Output the (X, Y) coordinate of the center of the cell containing the given text.  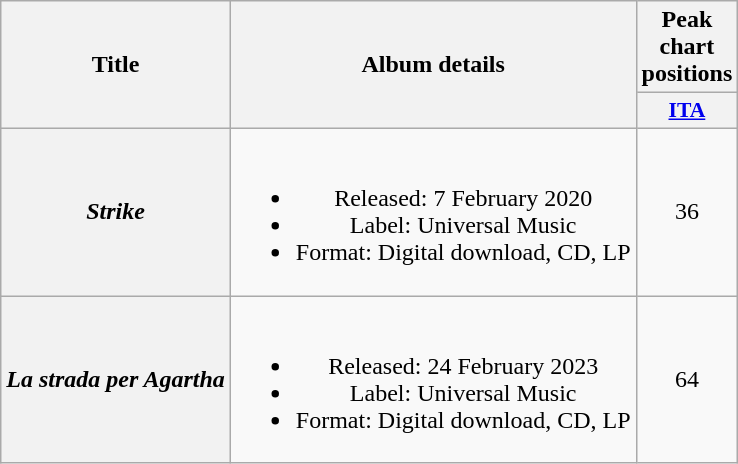
Strike (116, 212)
La strada per Agartha (116, 380)
Peak chart positions (687, 47)
Title (116, 65)
Album details (433, 65)
36 (687, 212)
ITA (687, 111)
Released: 24 February 2023Label: Universal MusicFormat: Digital download, CD, LP (433, 380)
64 (687, 380)
Released: 7 February 2020Label: Universal MusicFormat: Digital download, CD, LP (433, 212)
